Return the [X, Y] coordinate for the center point of the cell that contains the specified text.  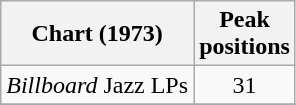
31 [245, 85]
Billboard Jazz LPs [98, 85]
Peakpositions [245, 34]
Chart (1973) [98, 34]
